Return (x, y) of the center of cell containing provided text 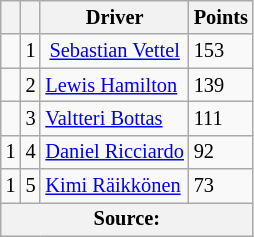
73 (221, 186)
92 (221, 152)
Daniel Ricciardo (114, 152)
4 (31, 152)
3 (31, 118)
Kimi Räikkönen (114, 186)
Points (221, 17)
5 (31, 186)
Source: (127, 219)
111 (221, 118)
153 (221, 51)
Lewis Hamilton (114, 85)
Sebastian Vettel (114, 51)
Valtteri Bottas (114, 118)
139 (221, 85)
Driver (114, 17)
2 (31, 85)
